Determine the [X, Y] coordinate at the center of the cell enclosing the given text.  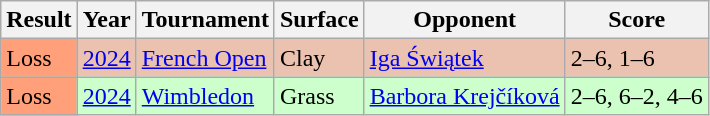
Surface [319, 20]
Tournament [205, 20]
Result [39, 20]
Iga Świątek [464, 58]
2–6, 1–6 [636, 58]
Barbora Krejčíková [464, 96]
Opponent [464, 20]
Clay [319, 58]
2–6, 6–2, 4–6 [636, 96]
Score [636, 20]
French Open [205, 58]
Grass [319, 96]
Year [106, 20]
Wimbledon [205, 96]
